Identify which cell holds the provided text, then report its [x, y] central coordinate. 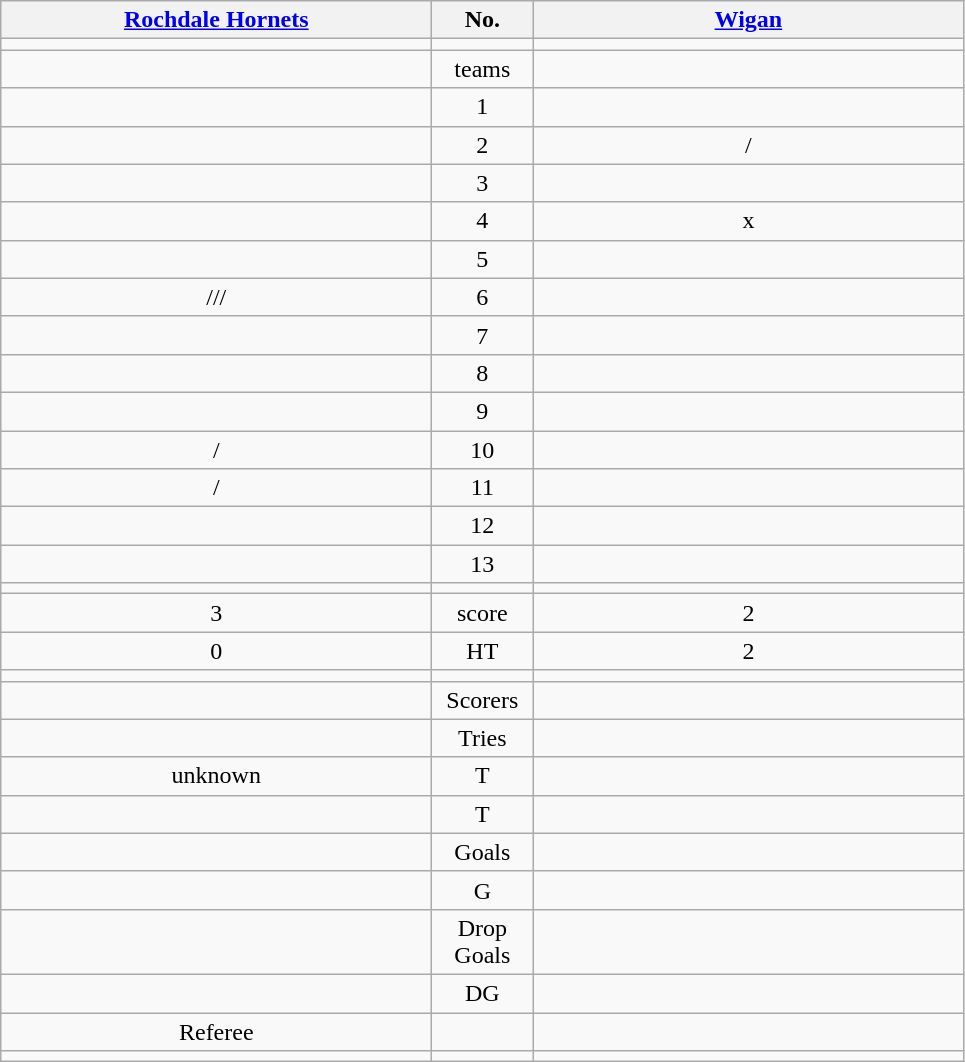
4 [482, 221]
x [748, 221]
0 [216, 651]
1 [482, 107]
Wigan [748, 20]
7 [482, 335]
12 [482, 526]
6 [482, 297]
G [482, 890]
score [482, 613]
5 [482, 259]
No. [482, 20]
10 [482, 449]
DG [482, 993]
Goals [482, 852]
13 [482, 564]
Scorers [482, 700]
Tries [482, 738]
teams [482, 69]
unknown [216, 776]
Drop Goals [482, 942]
HT [482, 651]
Referee [216, 1031]
Rochdale Hornets [216, 20]
8 [482, 373]
9 [482, 411]
/// [216, 297]
11 [482, 488]
